Capture the cell that displays the provided text and extract its [X, Y] central coordinate. 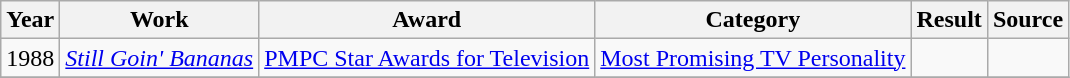
Most Promising TV Personality [753, 58]
Result [949, 20]
1988 [30, 58]
Work [160, 20]
Award [427, 20]
Category [753, 20]
Still Goin' Bananas [160, 58]
PMPC Star Awards for Television [427, 58]
Year [30, 20]
Source [1028, 20]
